For the text-containing cell, return its midpoint in (x, y) coordinate format. 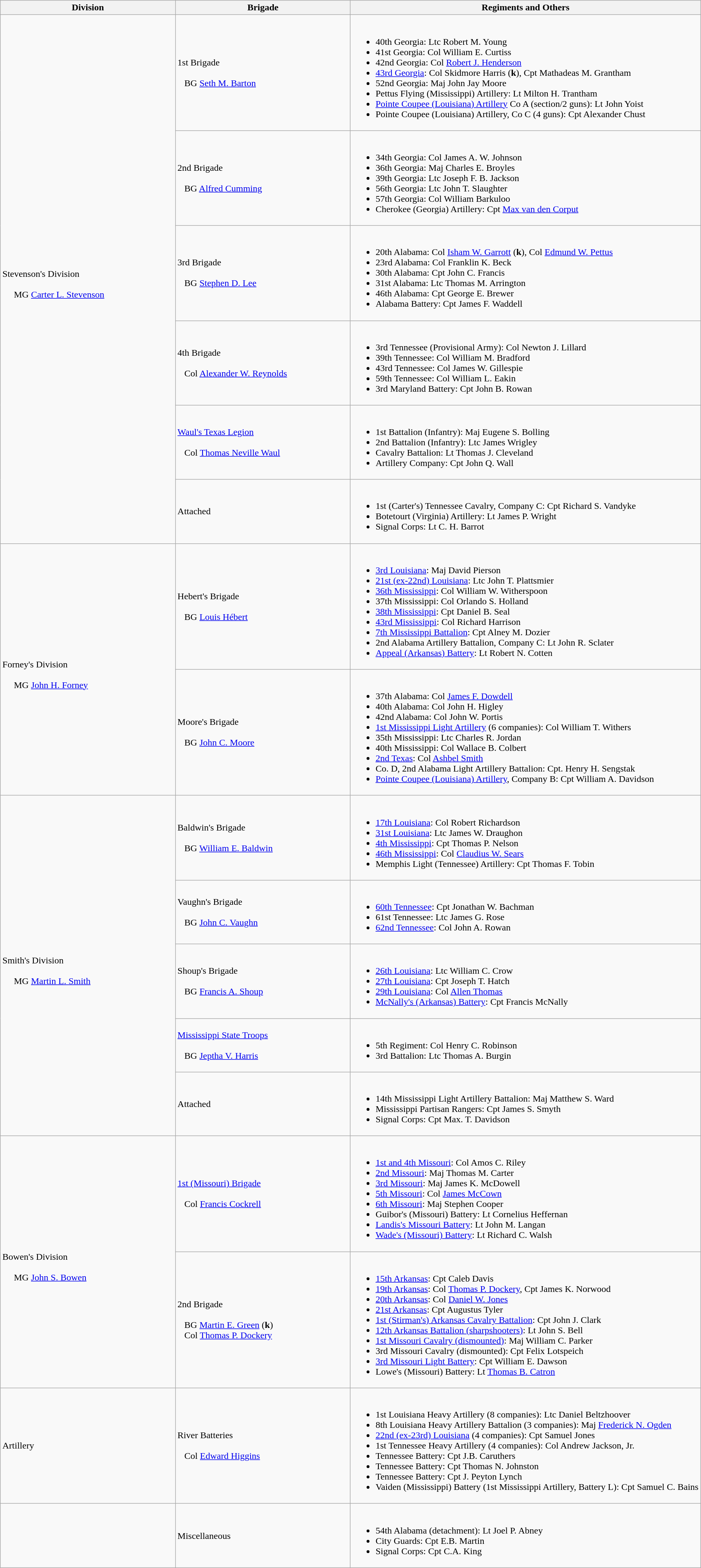
Mississippi State Troops BG Jeptha V. Harris (263, 1045)
5th Regiment: Col Henry C. Robinson3rd Battalion: Ltc Thomas A. Burgin (526, 1045)
Hebert's Brigade BG Louis Hébert (263, 607)
60th Tennessee: Cpt Jonathan W. Bachman61st Tennessee: Ltc James G. Rose62nd Tennessee: Col John A. Rowan (526, 912)
1st Brigade BG Seth M. Barton (263, 73)
Waul's Texas Legion Col Thomas Neville Waul (263, 442)
Vaughn's Brigade BG John C. Vaughn (263, 912)
Forney's Division MG John H. Forney (88, 669)
4th Brigade Col Alexander W. Reynolds (263, 363)
Stevenson's Division MG Carter L. Stevenson (88, 279)
Baldwin's Brigade BG William E. Baldwin (263, 838)
Shoup's Brigade BG Francis A. Shoup (263, 981)
Regiments and Others (526, 8)
54th Alabama (detachment): Lt Joel P. AbneyCity Guards: Cpt E.B. MartinSignal Corps: Cpt C.A. King (526, 1535)
Artillery (88, 1446)
1st (Carter's) Tennessee Cavalry, Company C: Cpt Richard S. VandykeBotetourt (Virginia) Artillery: Lt James P. WrightSignal Corps: Lt C. H. Barrot (526, 512)
Smith's Division MG Martin L. Smith (88, 966)
River Batteries Col Edward Higgins (263, 1446)
Moore's Brigade BG John C. Moore (263, 732)
2nd Brigade BG Martin E. Green (k) Col Thomas P. Dockery (263, 1320)
14th Mississippi Light Artillery Battalion: Maj Matthew S. WardMississippi Partisan Rangers: Cpt James S. SmythSignal Corps: Cpt Max. T. Davidson (526, 1104)
Brigade (263, 8)
2nd Brigade BG Alfred Cumming (263, 178)
3rd Brigade BG Stephen D. Lee (263, 273)
Division (88, 8)
Bowen's Division MG John S. Bowen (88, 1262)
1st (Missouri) Brigade Col Francis Cockrell (263, 1194)
Miscellaneous (263, 1535)
